Return the [X, Y] coordinate for the center point of the cell that contains the specified text.  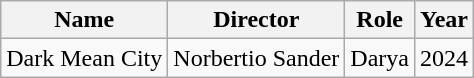
Director [256, 20]
Name [84, 20]
Role [380, 20]
2024 [444, 58]
Norbertio Sander [256, 58]
Darya [380, 58]
Year [444, 20]
Dark Mean City [84, 58]
